Find where the given text appears and provide that cell's center as [X, Y] coordinate. 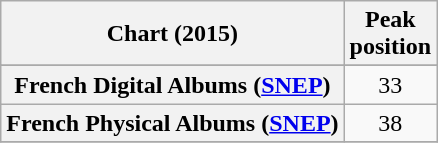
French Physical Albums (SNEP) [172, 123]
38 [390, 123]
French Digital Albums (SNEP) [172, 85]
Chart (2015) [172, 34]
Peakposition [390, 34]
33 [390, 85]
